Extract the (x, y) coordinate from the center of the cell holding the provided text.  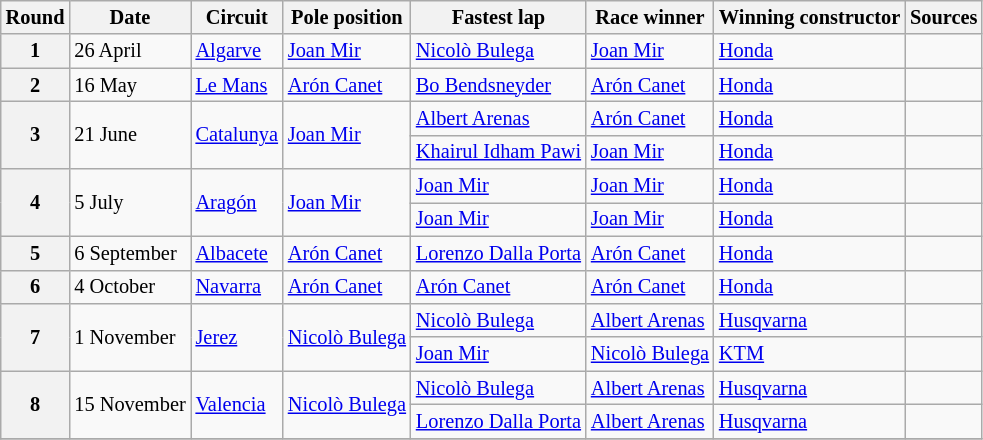
4 October (130, 287)
4 (36, 202)
Catalunya (237, 134)
Albacete (237, 253)
8 (36, 404)
Le Mans (237, 85)
Jerez (237, 336)
16 May (130, 85)
KTM (810, 354)
26 April (130, 51)
5 July (130, 202)
Navarra (237, 287)
6 (36, 287)
1 (36, 51)
Pole position (347, 17)
Algarve (237, 51)
2 (36, 85)
5 (36, 253)
Circuit (237, 17)
1 November (130, 336)
15 November (130, 404)
Fastest lap (498, 17)
Bo Bendsneyder (498, 85)
6 September (130, 253)
7 (36, 336)
Aragón (237, 202)
Valencia (237, 404)
Date (130, 17)
21 June (130, 134)
Round (36, 17)
3 (36, 134)
Race winner (650, 17)
Khairul Idham Pawi (498, 152)
Winning constructor (810, 17)
Sources (944, 17)
